Find where the given text appears and provide that cell's center as (X, Y) coordinate. 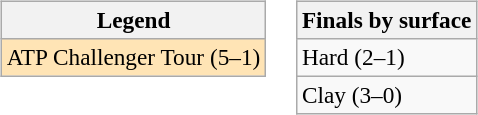
Hard (2–1) (387, 57)
Clay (3–0) (387, 95)
ATP Challenger Tour (5–1) (133, 57)
Legend (133, 20)
Finals by surface (387, 20)
